Extract the (X, Y) coordinate from the center of the cell holding the provided text.  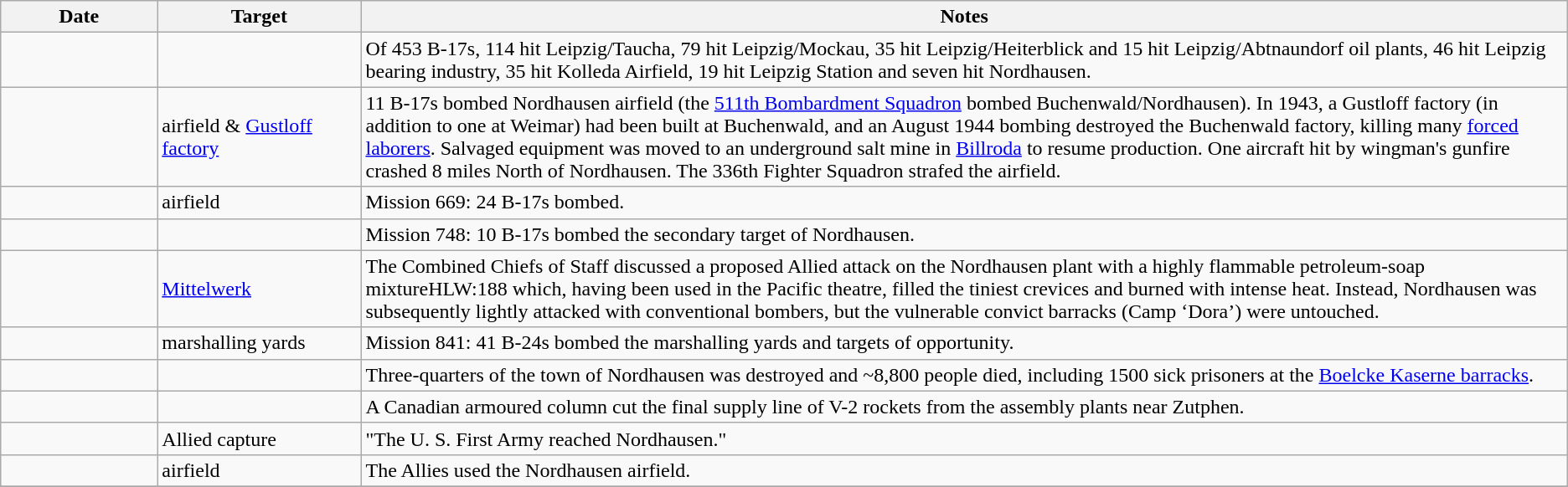
"The U. S. First Army reached Nordhausen." (964, 438)
Three-quarters of the town of Nordhausen was destroyed and ~8,800 people died, including 1500 sick prisoners at the Boelcke Kaserne barracks. (964, 375)
The Allies used the Nordhausen airfield. (964, 470)
Mission 748: 10 B-17s bombed the secondary target of Nordhausen. (964, 234)
A Canadian armoured column cut the final supply line of V-2 rockets from the assembly plants near Zutphen. (964, 407)
Target (260, 17)
Mission 669: 24 B-17s bombed. (964, 202)
Notes (964, 17)
Date (79, 17)
Allied capture (260, 438)
airfield & Gustloff factory (260, 137)
Mission 841: 41 B-24s bombed the marshalling yards and targets of opportunity. (964, 343)
marshalling yards (260, 343)
Mittelwerk (260, 289)
